From the cell containing the given text, extract its center point as (x, y) coordinate. 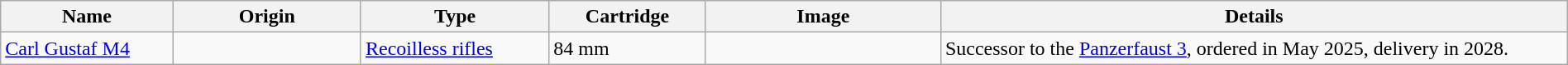
Type (455, 17)
Image (823, 17)
Cartridge (627, 17)
Successor to the Panzerfaust 3, ordered in May 2025, delivery in 2028. (1254, 48)
Carl Gustaf M4 (87, 48)
Origin (266, 17)
Name (87, 17)
Details (1254, 17)
Recoilless rifles (455, 48)
84 mm (627, 48)
